Determine the [x, y] coordinate at the center of the cell enclosing the given text.  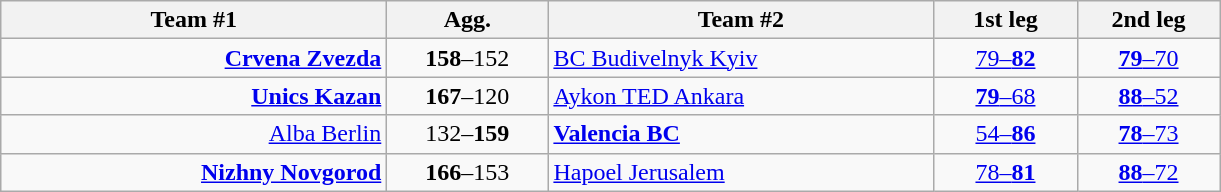
88–72 [1148, 172]
79–82 [1006, 58]
Unics Kazan [194, 96]
Hapoel Jerusalem [741, 172]
Team #1 [194, 20]
167–120 [468, 96]
1st leg [1006, 20]
166–153 [468, 172]
54–86 [1006, 134]
Valencia BC [741, 134]
2nd leg [1148, 20]
79–68 [1006, 96]
78–81 [1006, 172]
79–70 [1148, 58]
132–159 [468, 134]
Crvena Zvezda [194, 58]
Agg. [468, 20]
Alba Berlin [194, 134]
BC Budivelnyk Kyiv [741, 58]
78–73 [1148, 134]
Team #2 [741, 20]
158–152 [468, 58]
Nizhny Novgorod [194, 172]
88–52 [1148, 96]
Aykon TED Ankara [741, 96]
